Return the [X, Y] coordinate for the center point of the cell that contains the specified text.  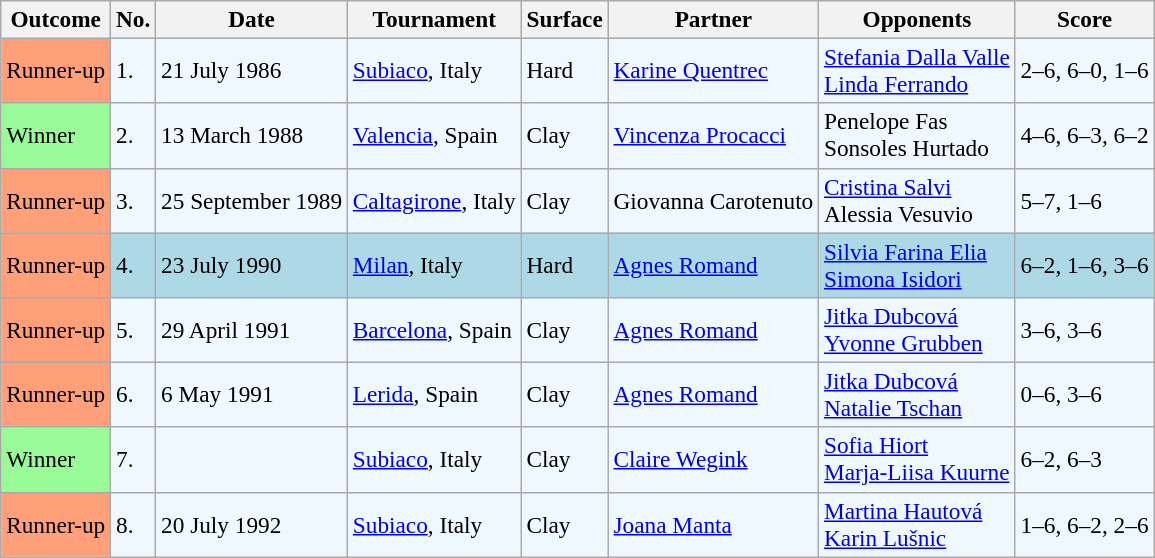
Caltagirone, Italy [434, 200]
Lerida, Spain [434, 394]
Sofia Hiort Marja-Liisa Kuurne [917, 460]
4. [134, 264]
Barcelona, Spain [434, 330]
Karine Quentrec [713, 70]
6 May 1991 [252, 394]
5–7, 1–6 [1084, 200]
2. [134, 136]
2–6, 6–0, 1–6 [1084, 70]
7. [134, 460]
Vincenza Procacci [713, 136]
Claire Wegink [713, 460]
Date [252, 19]
Outcome [56, 19]
21 July 1986 [252, 70]
Score [1084, 19]
Joana Manta [713, 524]
3. [134, 200]
Partner [713, 19]
Surface [564, 19]
Jitka Dubcová Natalie Tschan [917, 394]
No. [134, 19]
4–6, 6–3, 6–2 [1084, 136]
6–2, 1–6, 3–6 [1084, 264]
1. [134, 70]
Cristina Salvi Alessia Vesuvio [917, 200]
Jitka Dubcová Yvonne Grubben [917, 330]
29 April 1991 [252, 330]
6–2, 6–3 [1084, 460]
23 July 1990 [252, 264]
Martina Hautová Karin Lušnic [917, 524]
5. [134, 330]
0–6, 3–6 [1084, 394]
Valencia, Spain [434, 136]
Giovanna Carotenuto [713, 200]
1–6, 6–2, 2–6 [1084, 524]
Stefania Dalla Valle Linda Ferrando [917, 70]
Penelope Fas Sonsoles Hurtado [917, 136]
Tournament [434, 19]
Silvia Farina Elia Simona Isidori [917, 264]
Opponents [917, 19]
3–6, 3–6 [1084, 330]
13 March 1988 [252, 136]
20 July 1992 [252, 524]
Milan, Italy [434, 264]
25 September 1989 [252, 200]
8. [134, 524]
6. [134, 394]
